Find where the given text appears and provide that cell's center as [X, Y] coordinate. 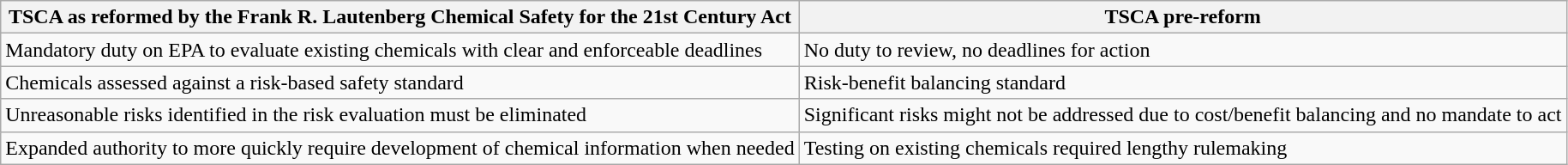
TSCA as reformed by the Frank R. Lautenberg Chemical Safety for the 21st Century Act [400, 17]
TSCA pre-reform [1183, 17]
Mandatory duty on EPA to evaluate existing chemicals with clear and enforceable deadlines [400, 50]
Chemicals assessed against a risk-based safety standard [400, 82]
Significant risks might not be addressed due to cost/benefit balancing and no mandate to act [1183, 115]
Risk-benefit balancing standard [1183, 82]
Testing on existing chemicals required lengthy rulemaking [1183, 148]
Expanded authority to more quickly require development of chemical information when needed [400, 148]
Unreasonable risks identified in the risk evaluation must be eliminated [400, 115]
No duty to review, no deadlines for action [1183, 50]
